Scan for the cell matching the given text and deliver its (x, y) coordinate at center. 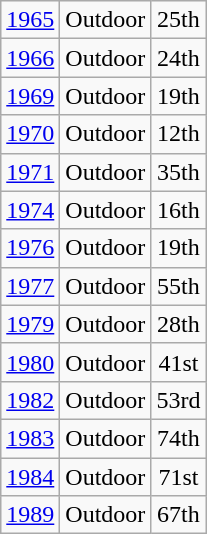
24th (178, 58)
1969 (30, 96)
1977 (30, 286)
1966 (30, 58)
1989 (30, 515)
1974 (30, 210)
1983 (30, 438)
1982 (30, 400)
41st (178, 362)
12th (178, 134)
25th (178, 20)
1970 (30, 134)
67th (178, 515)
1984 (30, 477)
1965 (30, 20)
16th (178, 210)
1979 (30, 324)
74th (178, 438)
55th (178, 286)
1980 (30, 362)
71st (178, 477)
53rd (178, 400)
35th (178, 172)
28th (178, 324)
1971 (30, 172)
1976 (30, 248)
